Pinpoint the cell where the given text exists, returning its (X, Y) midpoint coordinate. 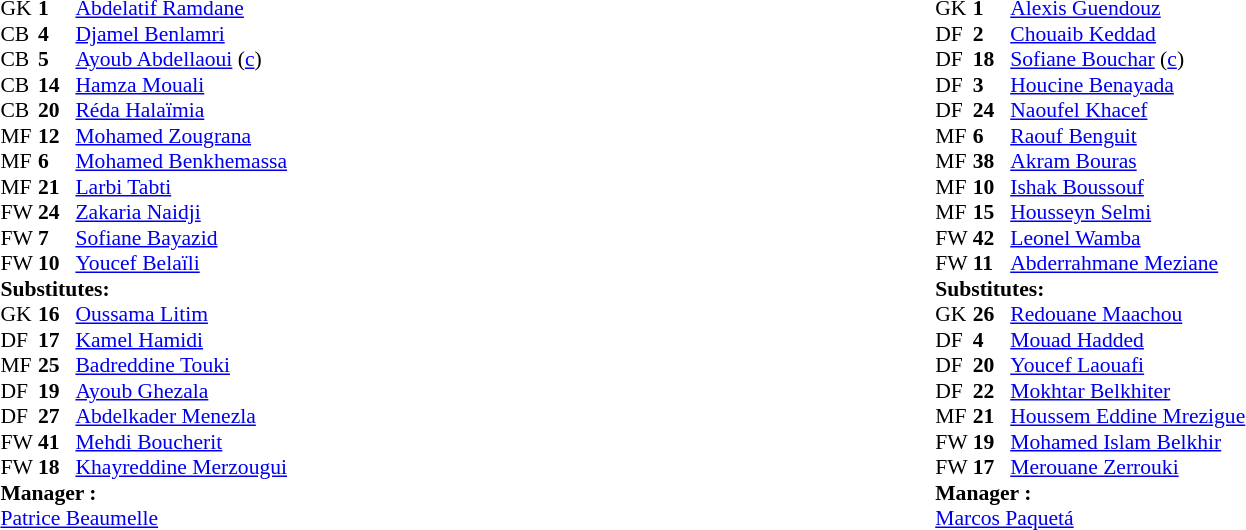
Mohamed Islam Belkhir (1128, 442)
22 (992, 391)
14 (57, 85)
Abdelkader Menezla (181, 417)
Sofiane Bayazid (181, 238)
Badreddine Touki (181, 365)
15 (992, 213)
Sofiane Bouchar (c) (1128, 59)
Naoufel Khacef (1128, 111)
Abderrahmane Meziane (1128, 263)
Mohamed Benkhemassa (181, 161)
Khayreddine Merzougui (181, 467)
38 (992, 161)
Akram Bouras (1128, 161)
Chouaib Keddad (1128, 34)
Mohamed Zougrana (181, 136)
Leonel Wamba (1128, 238)
Ayoub Ghezala (181, 391)
12 (57, 136)
25 (57, 365)
Kamel Hamidi (181, 340)
7 (57, 238)
Mouad Hadded (1128, 340)
27 (57, 417)
Réda Halaïmia (181, 111)
Djamel Benlamri (181, 34)
Merouane Zerrouki (1128, 467)
Larbi Tabti (181, 187)
Mehdi Boucherit (181, 442)
Youcef Belaïli (181, 263)
11 (992, 263)
Housseyn Selmi (1128, 213)
Hamza Mouali (181, 85)
Houssem Eddine Mrezigue (1128, 417)
42 (992, 238)
Oussama Litim (181, 315)
5 (57, 59)
2 (992, 34)
Zakaria Naidji (181, 213)
3 (992, 85)
Ayoub Abdellaoui (c) (181, 59)
Raouf Benguit (1128, 136)
Mokhtar Belkhiter (1128, 391)
Houcine Benayada (1128, 85)
Youcef Laouafi (1128, 365)
41 (57, 442)
Redouane Maachou (1128, 315)
26 (992, 315)
Ishak Boussouf (1128, 187)
16 (57, 315)
